From the cell containing the given text, extract its center point as [X, Y] coordinate. 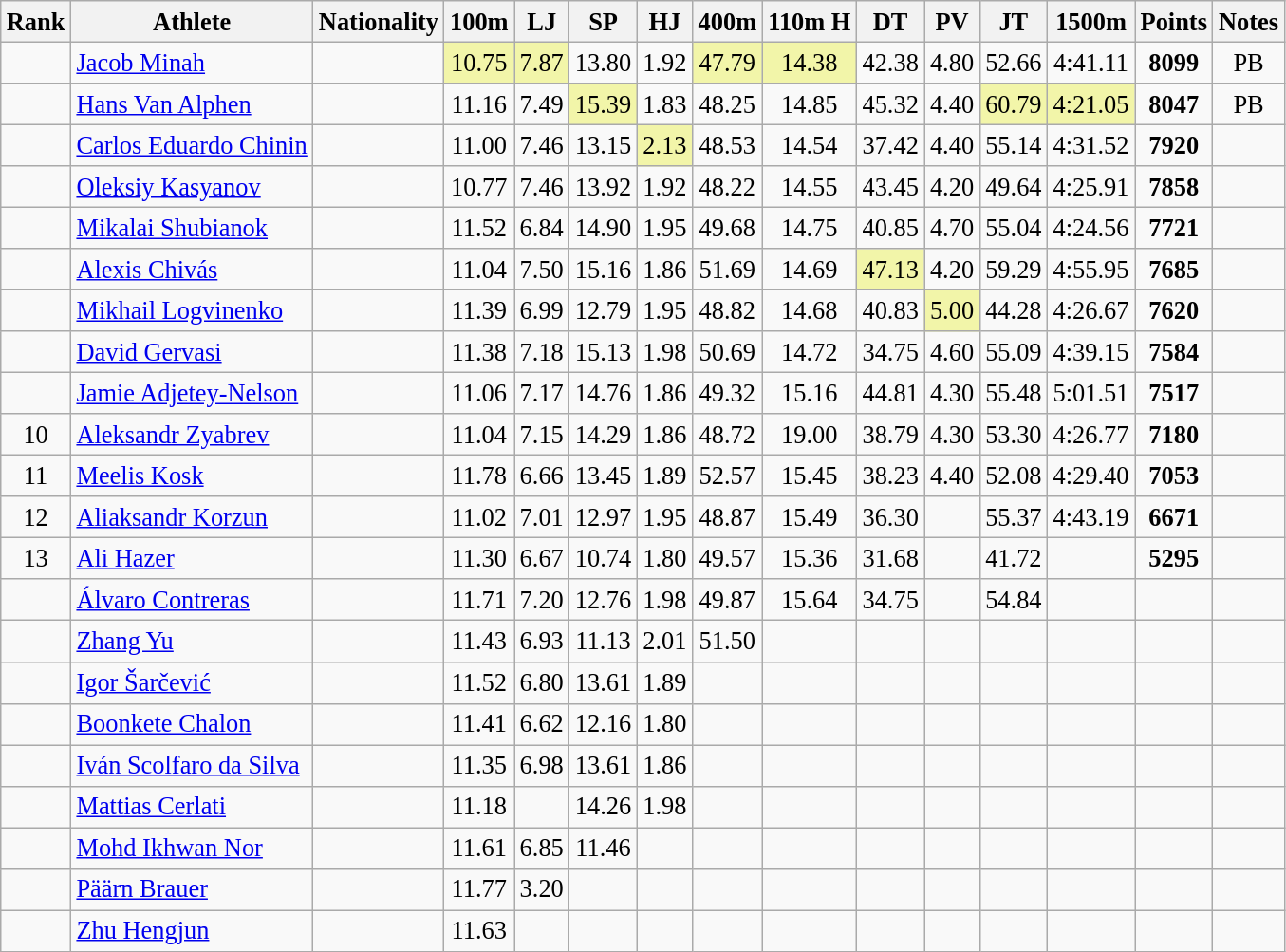
7584 [1174, 352]
52.57 [728, 476]
15.13 [604, 352]
48.22 [728, 187]
42.38 [890, 63]
10.75 [479, 63]
7920 [1174, 145]
PV [952, 21]
7.87 [542, 63]
HJ [664, 21]
49.32 [728, 393]
14.69 [809, 270]
4.70 [952, 228]
10.77 [479, 187]
4:26.77 [1091, 435]
44.81 [890, 393]
7.18 [542, 352]
Notes [1249, 21]
4:31.52 [1091, 145]
5295 [1174, 558]
49.57 [728, 558]
Päärn Brauer [192, 889]
110m H [809, 21]
4:29.40 [1091, 476]
11 [36, 476]
8099 [1174, 63]
Zhang Yu [192, 642]
12.79 [604, 310]
LJ [542, 21]
11.02 [479, 517]
49.87 [728, 600]
Athlete [192, 21]
14.26 [604, 807]
4:43.19 [1091, 517]
59.29 [1014, 270]
Igor Šarčević [192, 682]
47.79 [728, 63]
14.85 [809, 103]
6.99 [542, 310]
43.45 [890, 187]
6.93 [542, 642]
11.77 [479, 889]
12.97 [604, 517]
41.72 [1014, 558]
6.98 [542, 765]
Oleksiy Kasyanov [192, 187]
14.68 [809, 310]
11.78 [479, 476]
4:55.95 [1091, 270]
11.38 [479, 352]
45.32 [890, 103]
47.13 [890, 270]
55.14 [1014, 145]
11.63 [479, 930]
11.00 [479, 145]
David Gervasi [192, 352]
12 [36, 517]
Ali Hazer [192, 558]
11.41 [479, 724]
Points [1174, 21]
Boonkete Chalon [192, 724]
51.69 [728, 270]
6.62 [542, 724]
7.20 [542, 600]
Mikhail Logvinenko [192, 310]
49.64 [1014, 187]
6671 [1174, 517]
7.50 [542, 270]
49.68 [728, 228]
Carlos Eduardo Chinin [192, 145]
15.64 [809, 600]
12.76 [604, 600]
40.85 [890, 228]
48.25 [728, 103]
1500m [1091, 21]
11.35 [479, 765]
40.83 [890, 310]
Álvaro Contreras [192, 600]
11.71 [479, 600]
60.79 [1014, 103]
6.80 [542, 682]
48.87 [728, 517]
6.66 [542, 476]
19.00 [809, 435]
4:21.05 [1091, 103]
14.75 [809, 228]
55.09 [1014, 352]
JT [1014, 21]
4:26.67 [1091, 310]
11.18 [479, 807]
11.46 [604, 848]
15.36 [809, 558]
7620 [1174, 310]
52.66 [1014, 63]
13.45 [604, 476]
Alexis Chivás [192, 270]
5:01.51 [1091, 393]
15.45 [809, 476]
11.06 [479, 393]
13 [36, 558]
13.15 [604, 145]
3.20 [542, 889]
10 [36, 435]
7180 [1174, 435]
7.17 [542, 393]
7.01 [542, 517]
6.85 [542, 848]
14.90 [604, 228]
44.28 [1014, 310]
51.50 [728, 642]
14.55 [809, 187]
55.48 [1014, 393]
100m [479, 21]
Jamie Adjetey-Nelson [192, 393]
7.49 [542, 103]
53.30 [1014, 435]
4.80 [952, 63]
7517 [1174, 393]
48.82 [728, 310]
Meelis Kosk [192, 476]
38.23 [890, 476]
Aliaksandr Korzun [192, 517]
1.83 [664, 103]
8047 [1174, 103]
Aleksandr Zyabrev [192, 435]
4:41.11 [1091, 63]
7721 [1174, 228]
4:24.56 [1091, 228]
Iván Scolfaro da Silva [192, 765]
11.30 [479, 558]
11.16 [479, 103]
7053 [1174, 476]
11.13 [604, 642]
2.13 [664, 145]
4.60 [952, 352]
50.69 [728, 352]
10.74 [604, 558]
2.01 [664, 642]
52.08 [1014, 476]
Zhu Hengjun [192, 930]
5.00 [952, 310]
13.92 [604, 187]
7858 [1174, 187]
11.43 [479, 642]
48.53 [728, 145]
15.39 [604, 103]
15.49 [809, 517]
4:39.15 [1091, 352]
36.30 [890, 517]
Hans Van Alphen [192, 103]
37.42 [890, 145]
48.72 [728, 435]
38.79 [890, 435]
SP [604, 21]
14.29 [604, 435]
6.84 [542, 228]
14.76 [604, 393]
14.38 [809, 63]
Jacob Minah [192, 63]
14.72 [809, 352]
7.15 [542, 435]
31.68 [890, 558]
12.16 [604, 724]
Rank [36, 21]
Nationality [379, 21]
55.37 [1014, 517]
DT [890, 21]
Mohd Ikhwan Nor [192, 848]
6.67 [542, 558]
14.54 [809, 145]
Mattias Cerlati [192, 807]
7685 [1174, 270]
Mikalai Shubianok [192, 228]
55.04 [1014, 228]
13.80 [604, 63]
54.84 [1014, 600]
400m [728, 21]
11.39 [479, 310]
4:25.91 [1091, 187]
11.61 [479, 848]
